Detect which cell encompasses the target text, then output its (x, y) center coordinate. 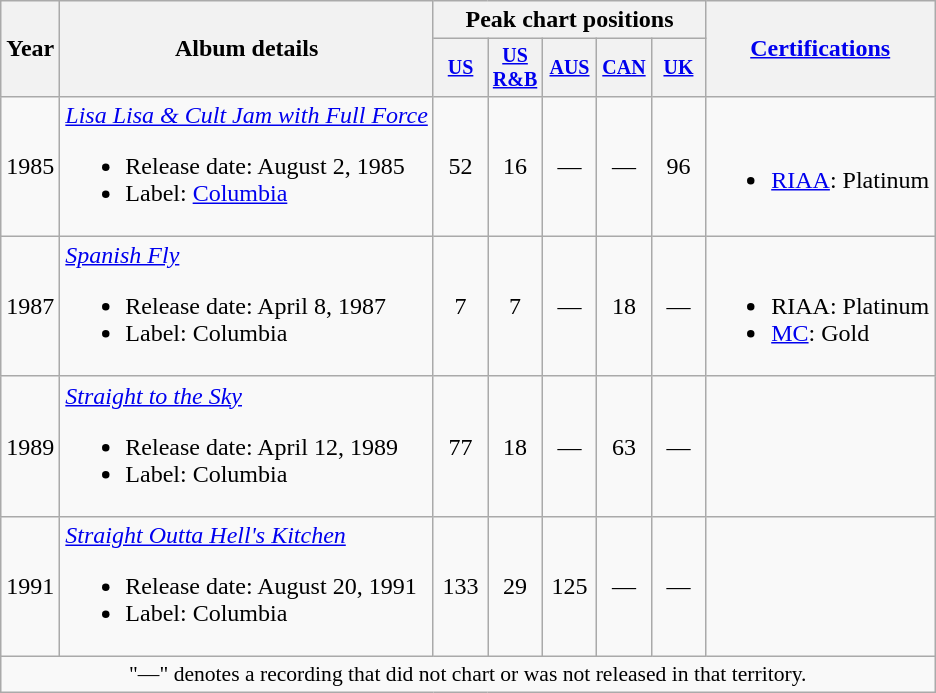
1985 (30, 166)
16 (515, 166)
US (460, 68)
1987 (30, 306)
Lisa Lisa & Cult Jam with Full ForceRelease date: August 2, 1985Label: Columbia (247, 166)
Straight to the SkyRelease date: April 12, 1989Label: Columbia (247, 446)
1991 (30, 586)
77 (460, 446)
AUS (569, 68)
RIAA: PlatinumMC: Gold (820, 306)
CAN (624, 68)
Album details (247, 49)
63 (624, 446)
125 (569, 586)
1989 (30, 446)
"—" denotes a recording that did not chart or was not released in that territory. (468, 675)
Straight Outta Hell's KitchenRelease date: August 20, 1991Label: Columbia (247, 586)
USR&B (515, 68)
Peak chart positions (569, 20)
Certifications (820, 49)
Year (30, 49)
UK (678, 68)
29 (515, 586)
96 (678, 166)
52 (460, 166)
133 (460, 586)
RIAA: Platinum (820, 166)
Spanish FlyRelease date: April 8, 1987Label: Columbia (247, 306)
